Pinpoint the cell where the given text exists, returning its [x, y] midpoint coordinate. 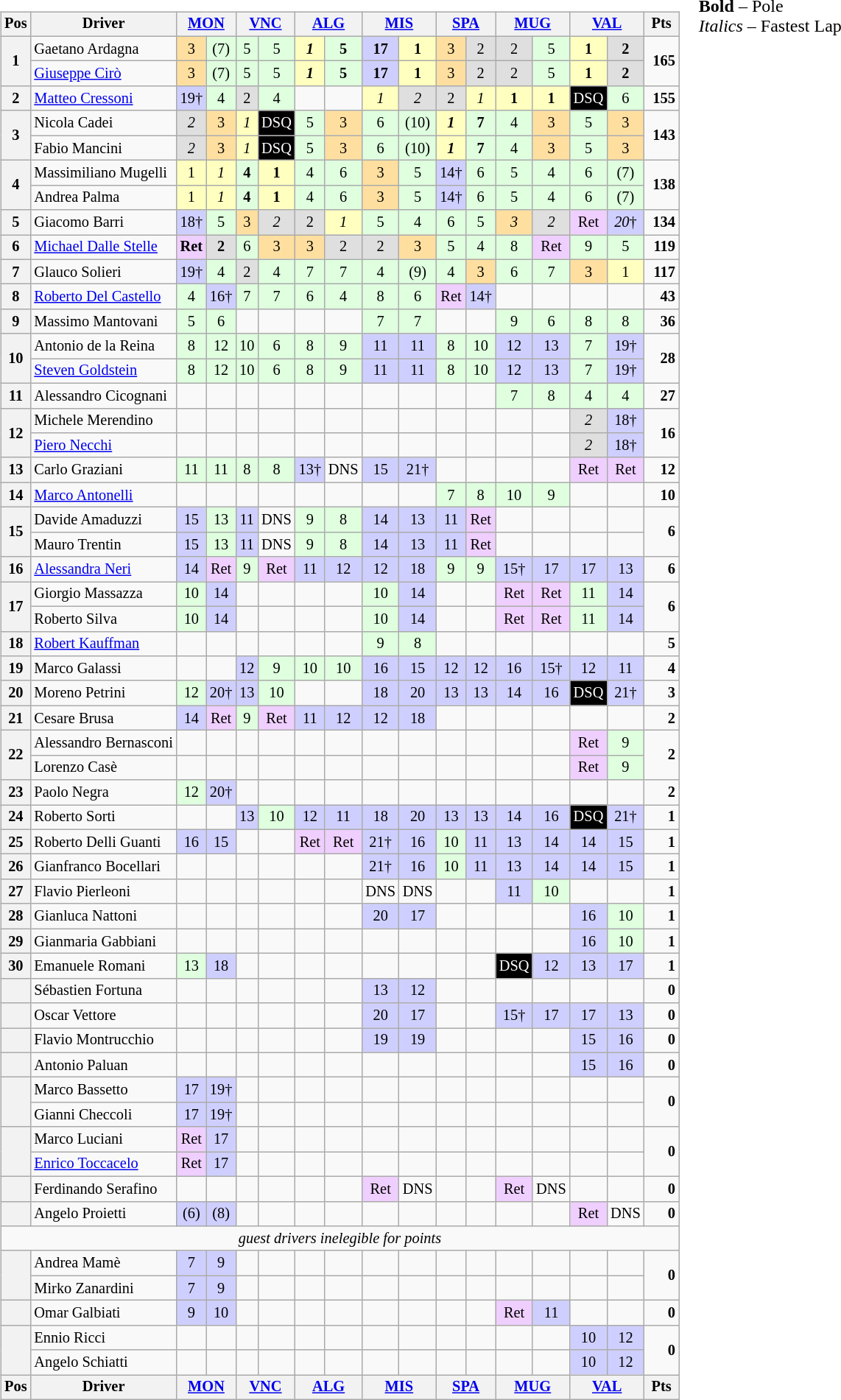
Steven Goldstein [103, 371]
22 [15, 756]
119 [661, 247]
Gianni Checcoli [103, 1115]
138 [661, 186]
Nicola Cadei [103, 123]
Sébastien Fortuna [103, 991]
(9) [418, 272]
Giorgio Massazza [103, 594]
Paolo Negra [103, 792]
25 [15, 842]
Carlo Graziani [103, 470]
Marco Luciani [103, 1139]
16† [221, 297]
26 [15, 867]
36 [661, 322]
Gianluca Nattoni [103, 916]
Cesare Brusa [103, 718]
Alessandra Neri [103, 569]
Mirko Zanardini [103, 1288]
23 [15, 792]
Giacomo Barri [103, 222]
Gianmaria Gabbiani [103, 941]
Flavio Pierleoni [103, 892]
Andrea Palma [103, 197]
Andrea Mamè [103, 1263]
Antonio Paluan [103, 1065]
24 [15, 817]
Roberto Sorti [103, 817]
Massimo Mantovani [103, 322]
Matteo Cressoni [103, 99]
Angelo Schiatti [103, 1362]
Alessandro Bernasconi [103, 743]
29 [15, 941]
Angelo Proietti [103, 1214]
Ennio Ricci [103, 1337]
13† [310, 470]
Oscar Vettore [103, 1016]
Giuseppe Cirò [103, 74]
Antonio de la Reina [103, 346]
Moreno Petrini [103, 693]
Mauro Trentin [103, 544]
Roberto Delli Guanti [103, 842]
Emanuele Romani [103, 966]
143 [661, 136]
117 [661, 272]
Fabio Mancini [103, 148]
Marco Galassi [103, 669]
21 [15, 718]
Piero Necchi [103, 446]
Michael Dalle Stelle [103, 247]
Lorenzo Casè [103, 767]
Robert Kauffman [103, 644]
guest drivers inelegible for points [339, 1239]
Alessandro Cicognani [103, 395]
(6) [191, 1214]
Enrico Toccacelo [103, 1164]
Davide Amaduzzi [103, 520]
43 [661, 297]
Roberto Silva [103, 619]
Glauco Solieri [103, 272]
Gianfranco Bocellari [103, 867]
30 [15, 966]
Gaetano Ardagna [103, 49]
Marco Antonelli [103, 495]
134 [661, 222]
Omar Galbiati [103, 1313]
Massimiliano Mugelli [103, 173]
165 [661, 60]
155 [661, 99]
Marco Bassetto [103, 1090]
Ferdinando Serafino [103, 1189]
Michele Merendino [103, 421]
(8) [221, 1214]
Flavio Montrucchio [103, 1041]
Roberto Del Castello [103, 297]
